Return [x, y] of the center of cell containing provided text 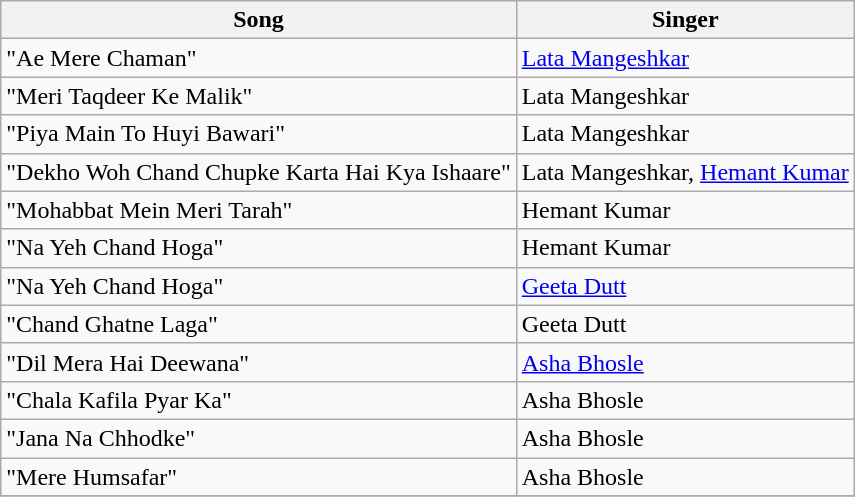
"Meri Taqdeer Ke Malik" [258, 96]
"Mohabbat Mein Meri Tarah" [258, 210]
"Chand Ghatne Laga" [258, 324]
"Piya Main To Huyi Bawari" [258, 134]
Singer [685, 20]
"Chala Kafila Pyar Ka" [258, 400]
"Dekho Woh Chand Chupke Karta Hai Kya Ishaare" [258, 172]
"Jana Na Chhodke" [258, 438]
"Dil Mera Hai Deewana" [258, 362]
Song [258, 20]
Lata Mangeshkar, Hemant Kumar [685, 172]
"Mere Humsafar" [258, 477]
"Ae Mere Chaman" [258, 58]
